Determine the (X, Y) coordinate at the center of the cell enclosing the given text.  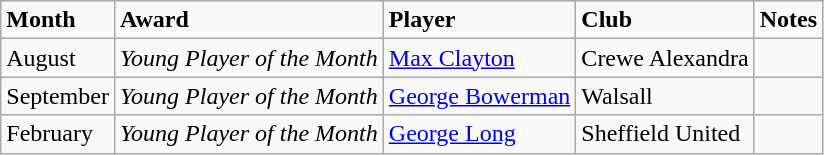
August (58, 58)
February (58, 134)
Club (665, 20)
Crewe Alexandra (665, 58)
Month (58, 20)
Player (480, 20)
Award (248, 20)
September (58, 96)
Notes (788, 20)
George Bowerman (480, 96)
Sheffield United (665, 134)
Walsall (665, 96)
George Long (480, 134)
Max Clayton (480, 58)
